Search for the cell housing the specified text and yield its (X, Y) center coordinate. 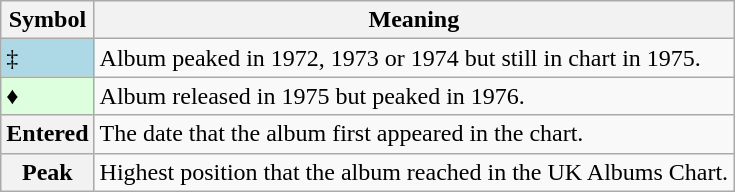
Symbol (48, 20)
Album released in 1975 but peaked in 1976. (414, 96)
Album peaked in 1972, 1973 or 1974 but still in chart in 1975. (414, 58)
‡ (48, 58)
♦ (48, 96)
Meaning (414, 20)
Entered (48, 134)
The date that the album first appeared in the chart. (414, 134)
Peak (48, 172)
Highest position that the album reached in the UK Albums Chart. (414, 172)
